Identify which cell holds the provided text, then report its [X, Y] central coordinate. 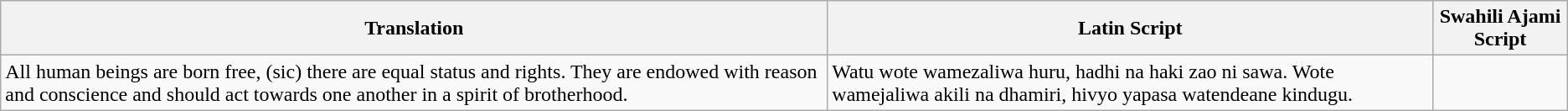
Watu wote wamezaliwa huru, hadhi na haki zao ni sawa. Wote wamejaliwa akili na dhamiri, hivyo yapasa watendeane kindugu. [1131, 82]
Translation [414, 29]
Latin Script [1131, 29]
Swahili Ajami Script [1501, 29]
